Return the (x, y) coordinate for the center point of the cell that contains the specified text.  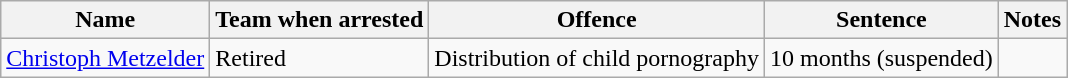
Name (106, 20)
10 months (suspended) (882, 58)
Retired (320, 58)
Notes (1032, 20)
Christoph Metzelder (106, 58)
Team when arrested (320, 20)
Distribution of child pornography (597, 58)
Offence (597, 20)
Sentence (882, 20)
